Locate the cell with the specified text and output its [X, Y] center coordinate. 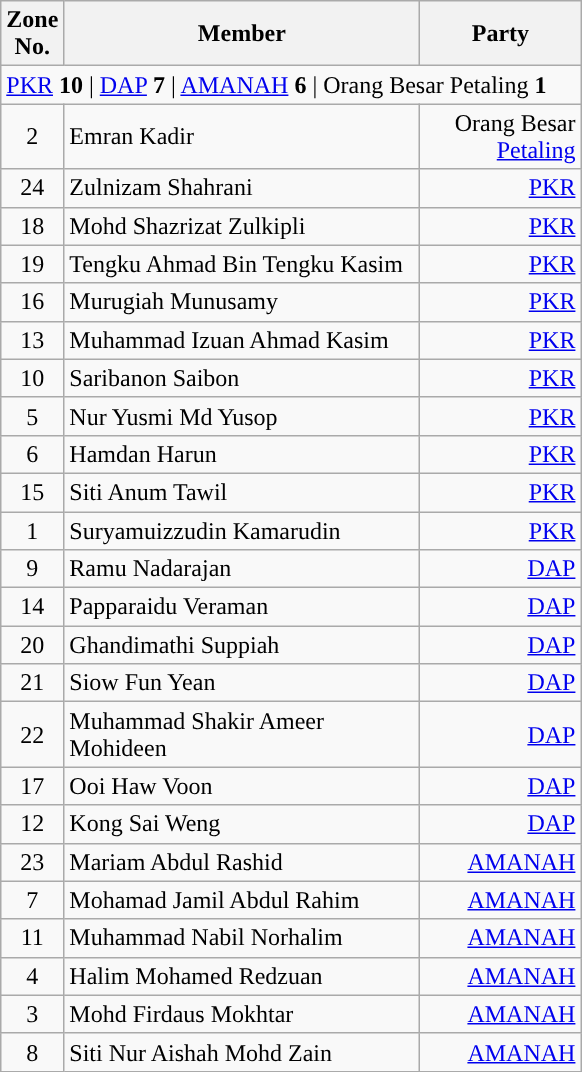
17 [32, 786]
Mariam Abdul Rashid [242, 862]
22 [32, 734]
Nur Yusmi Md Yusop [242, 416]
Ramu Nadarajan [242, 569]
Mohd Shazrizat Zulkipli [242, 226]
10 [32, 378]
11 [32, 938]
19 [32, 264]
PKR 10 | DAP 7 | AMANAH 6 | Orang Besar Petaling 1 [291, 85]
Member [242, 34]
Papparaidu Veraman [242, 607]
Suryamuizzudin Kamarudin [242, 531]
Hamdan Harun [242, 454]
Mohamad Jamil Abdul Rahim [242, 900]
16 [32, 302]
5 [32, 416]
21 [32, 683]
4 [32, 976]
Orang Besar Petaling [500, 136]
Halim Mohamed Redzuan [242, 976]
Murugiah Munusamy [242, 302]
Party [500, 34]
Muhammad Shakir Ameer Mohideen [242, 734]
6 [32, 454]
9 [32, 569]
2 [32, 136]
Siow Fun Yean [242, 683]
Zone No. [32, 34]
7 [32, 900]
13 [32, 340]
20 [32, 645]
1 [32, 531]
Tengku Ahmad Bin Tengku Kasim [242, 264]
Siti Anum Tawil [242, 492]
Zulnizam Shahrani [242, 188]
Ooi Haw Voon [242, 786]
15 [32, 492]
24 [32, 188]
3 [32, 1014]
12 [32, 824]
Siti Nur Aishah Mohd Zain [242, 1052]
Muhammad Izuan Ahmad Kasim [242, 340]
Ghandimathi Suppiah [242, 645]
Muhammad Nabil Norhalim [242, 938]
Kong Sai Weng [242, 824]
8 [32, 1052]
23 [32, 862]
18 [32, 226]
14 [32, 607]
Mohd Firdaus Mokhtar [242, 1014]
Emran Kadir [242, 136]
Saribanon Saibon [242, 378]
